Return [X, Y] of the center of cell containing provided text 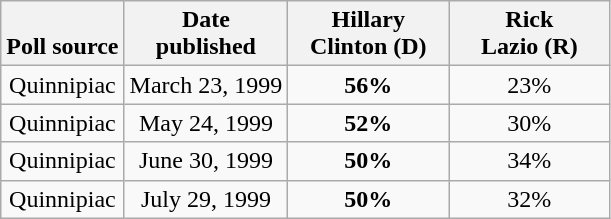
32% [530, 199]
HillaryClinton (D) [368, 34]
Poll source [62, 34]
May 24, 1999 [206, 123]
56% [368, 85]
23% [530, 85]
52% [368, 123]
Datepublished [206, 34]
30% [530, 123]
RickLazio (R) [530, 34]
34% [530, 161]
March 23, 1999 [206, 85]
June 30, 1999 [206, 161]
July 29, 1999 [206, 199]
